Output the (x, y) coordinate of the center of the cell containing the given text.  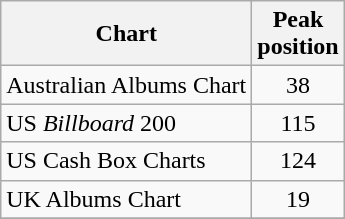
38 (298, 85)
Chart (126, 34)
19 (298, 199)
Australian Albums Chart (126, 85)
US Cash Box Charts (126, 161)
UK Albums Chart (126, 199)
115 (298, 123)
US Billboard 200 (126, 123)
Peakposition (298, 34)
124 (298, 161)
